Determine the [x, y] coordinate at the center of the cell enclosing the given text.  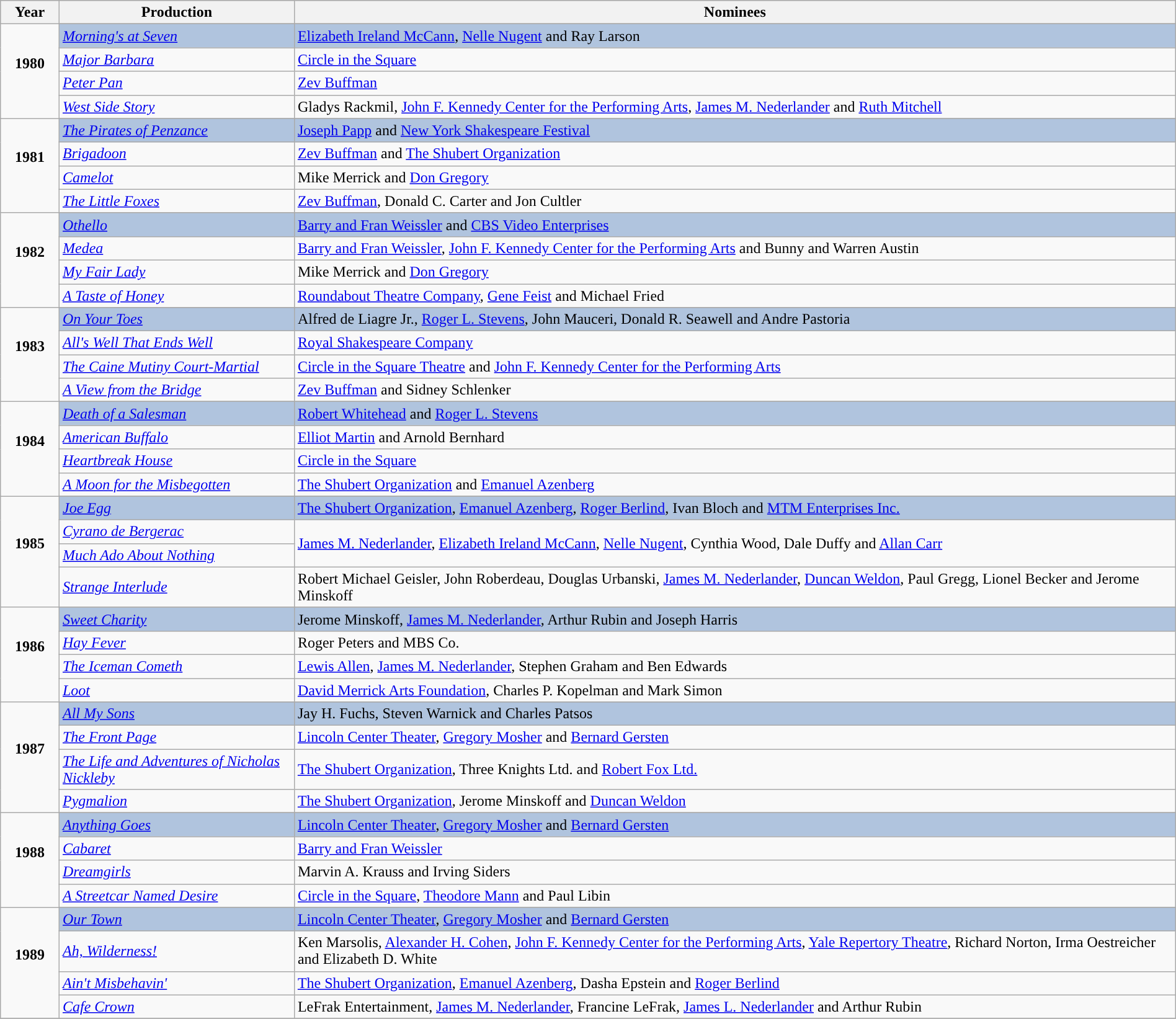
1980 [30, 71]
Marvin A. Krauss and Irving Siders [734, 872]
The Shubert Organization and Emanuel Azenberg [734, 484]
Circle in the Square Theatre and John F. Kennedy Center for the Performing Arts [734, 367]
The Pirates of Penzance [176, 130]
Production [176, 12]
Zev Buffman [734, 83]
Our Town [176, 919]
The Front Page [176, 737]
Othello [176, 225]
On Your Toes [176, 319]
1984 [30, 449]
Royal Shakespeare Company [734, 343]
Barry and Fran Weissler, John F. Kennedy Center for the Performing Arts and Bunny and Warren Austin [734, 248]
Elizabeth Ireland McCann, Nelle Nugent and Ray Larson [734, 36]
The Iceman Cometh [176, 666]
American Buffalo [176, 437]
My Fair Lady [176, 272]
Roger Peters and MBS Co. [734, 643]
Barry and Fran Weissler and CBS Video Enterprises [734, 225]
1988 [30, 860]
Brigadoon [176, 154]
David Merrick Arts Foundation, Charles P. Kopelman and Mark Simon [734, 690]
James M. Nederlander, Elizabeth Ireland McCann, Nelle Nugent, Cynthia Wood, Dale Duffy and Allan Carr [734, 543]
Medea [176, 248]
Peter Pan [176, 83]
Elliot Martin and Arnold Bernhard [734, 437]
1982 [30, 260]
1987 [30, 758]
A Moon for the Misbegotten [176, 484]
West Side Story [176, 107]
The Life and Adventures of Nicholas Nickleby [176, 769]
The Shubert Organization, Emanuel Azenberg, Dasha Epstein and Roger Berlind [734, 983]
Robert Michael Geisler, John Roberdeau, Douglas Urbanski, James M. Nederlander, Duncan Weldon, Paul Gregg, Lionel Becker and Jerome Minskoff [734, 587]
Sweet Charity [176, 619]
1981 [30, 166]
LeFrak Entertainment, James M. Nederlander, Francine LeFrak, James L. Nederlander and Arthur Rubin [734, 1007]
The Shubert Organization, Three Knights Ltd. and Robert Fox Ltd. [734, 769]
Alfred de Liagre Jr., Roger L. Stevens, John Mauceri, Donald R. Seawell and Andre Pastoria [734, 319]
Loot [176, 690]
The Shubert Organization, Jerome Minskoff and Duncan Weldon [734, 801]
Gladys Rackmil, John F. Kennedy Center for the Performing Arts, James M. Nederlander and Ruth Mitchell [734, 107]
Nominees [734, 12]
Joe Egg [176, 508]
Anything Goes [176, 825]
Strange Interlude [176, 587]
A Streetcar Named Desire [176, 896]
Ah, Wilderness! [176, 951]
The Shubert Organization, Emanuel Azenberg, Roger Berlind, Ivan Bloch and MTM Enterprises Inc. [734, 508]
Camelot [176, 177]
Zev Buffman and Sidney Schlenker [734, 390]
Cabaret [176, 848]
Morning's at Seven [176, 36]
All My Sons [176, 714]
Cyrano de Bergerac [176, 532]
Robert Whitehead and Roger L. Stevens [734, 414]
Jerome Minskoff, James M. Nederlander, Arthur Rubin and Joseph Harris [734, 619]
Joseph Papp and New York Shakespeare Festival [734, 130]
Lewis Allen, James M. Nederlander, Stephen Graham and Ben Edwards [734, 666]
Zev Buffman, Donald C. Carter and Jon Cultler [734, 201]
Hay Fever [176, 643]
A Taste of Honey [176, 296]
Much Ado About Nothing [176, 555]
Pygmalion [176, 801]
Ain't Misbehavin' [176, 983]
Year [30, 12]
The Little Foxes [176, 201]
1989 [30, 963]
1983 [30, 355]
A View from the Bridge [176, 390]
Jay H. Fuchs, Steven Warnick and Charles Patsos [734, 714]
Zev Buffman and The Shubert Organization [734, 154]
Circle in the Square, Theodore Mann and Paul Libin [734, 896]
Dreamgirls [176, 872]
Cafe Crown [176, 1007]
1985 [30, 552]
Heartbreak House [176, 461]
The Caine Mutiny Court-Martial [176, 367]
Roundabout Theatre Company, Gene Feist and Michael Fried [734, 296]
Barry and Fran Weissler [734, 848]
Major Barbara [176, 60]
Death of a Salesman [176, 414]
All's Well That Ends Well [176, 343]
1986 [30, 654]
